Return (x, y) of the center of cell containing provided text 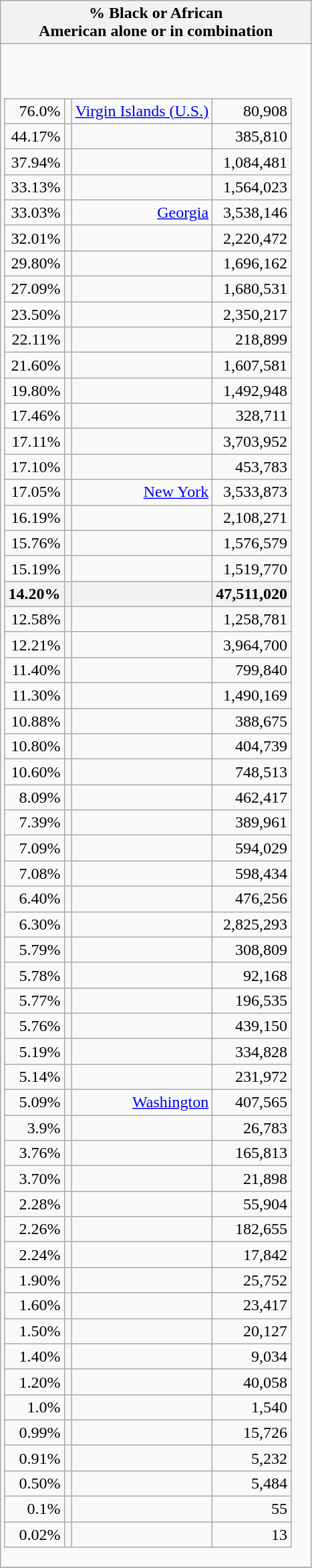
453,783 (252, 467)
5.09% (35, 1103)
22.11% (35, 340)
3,964,700 (252, 644)
1,564,023 (252, 187)
25,752 (252, 1280)
0.02% (35, 1535)
385,810 (252, 136)
10.80% (35, 747)
2,350,217 (252, 315)
1.20% (35, 1382)
14.20% (35, 594)
29.80% (35, 263)
5.19% (35, 1051)
0.99% (35, 1432)
404,739 (252, 747)
3.9% (35, 1128)
Georgia (142, 212)
1,540 (252, 1407)
2.28% (35, 1204)
9,034 (252, 1356)
55,904 (252, 1204)
3.76% (35, 1153)
389,961 (252, 823)
26,783 (252, 1128)
10.88% (35, 721)
12.21% (35, 644)
10.60% (35, 772)
7.08% (35, 873)
3,533,873 (252, 492)
2,825,293 (252, 924)
23,417 (252, 1306)
5.78% (35, 975)
1,084,481 (252, 162)
16.19% (35, 518)
5,232 (252, 1458)
New York (142, 492)
1.50% (35, 1331)
2.24% (35, 1255)
17.05% (35, 492)
594,029 (252, 848)
218,899 (252, 340)
80,908 (252, 111)
3.70% (35, 1179)
1.0% (35, 1407)
1,696,162 (252, 263)
407,565 (252, 1103)
1,258,781 (252, 619)
388,675 (252, 721)
17,842 (252, 1255)
17.11% (35, 441)
32.01% (35, 238)
12.58% (35, 619)
8.09% (35, 797)
3,703,952 (252, 441)
21.60% (35, 365)
0.50% (35, 1483)
37.94% (35, 162)
92,168 (252, 975)
5.77% (35, 1000)
47,511,020 (252, 594)
40,058 (252, 1382)
5.76% (35, 1026)
308,809 (252, 950)
6.40% (35, 899)
1,519,770 (252, 568)
2,220,472 (252, 238)
Virgin Islands (U.S.) (142, 111)
Washington (142, 1103)
76.0% (35, 111)
23.50% (35, 315)
27.09% (35, 289)
5.79% (35, 950)
15.76% (35, 543)
1,680,531 (252, 289)
182,655 (252, 1229)
5,484 (252, 1483)
44.17% (35, 136)
0.1% (35, 1509)
17.10% (35, 467)
748,513 (252, 772)
1,490,169 (252, 696)
11.40% (35, 670)
5.14% (35, 1076)
20,127 (252, 1331)
462,417 (252, 797)
439,150 (252, 1026)
19.80% (35, 391)
7.09% (35, 848)
2,108,271 (252, 518)
1,492,948 (252, 391)
% Black or AfricanAmerican alone or in combination (156, 23)
196,535 (252, 1000)
17.46% (35, 416)
1.60% (35, 1306)
1.90% (35, 1280)
6.30% (35, 924)
2.26% (35, 1229)
21,898 (252, 1179)
799,840 (252, 670)
1,607,581 (252, 365)
15,726 (252, 1432)
334,828 (252, 1051)
11.30% (35, 696)
3,538,146 (252, 212)
1.40% (35, 1356)
15.19% (35, 568)
0.91% (35, 1458)
55 (252, 1509)
7.39% (35, 823)
33.13% (35, 187)
33.03% (35, 212)
231,972 (252, 1076)
13 (252, 1535)
165,813 (252, 1153)
1,576,579 (252, 543)
598,434 (252, 873)
328,711 (252, 416)
476,256 (252, 899)
